Extract the (x, y) coordinate from the center of the cell holding the provided text.  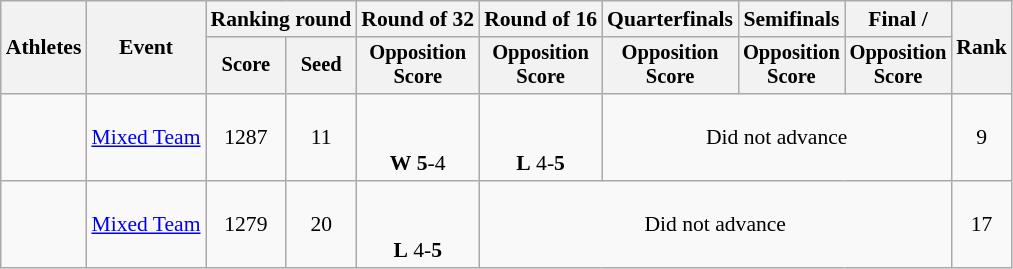
17 (982, 224)
Quarterfinals (670, 19)
Round of 16 (540, 19)
11 (321, 138)
Rank (982, 48)
1279 (246, 224)
Ranking round (282, 19)
1287 (246, 138)
9 (982, 138)
Score (246, 66)
W 5-4 (418, 138)
Event (146, 48)
Semifinals (792, 19)
Athletes (44, 48)
Final / (898, 19)
Round of 32 (418, 19)
20 (321, 224)
Seed (321, 66)
